Return the (x, y) coordinate for the center point of the cell that contains the specified text.  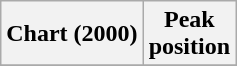
Chart (2000) (72, 34)
Peakposition (189, 34)
